Return the [x, y] coordinate for the center point of the cell that contains the specified text.  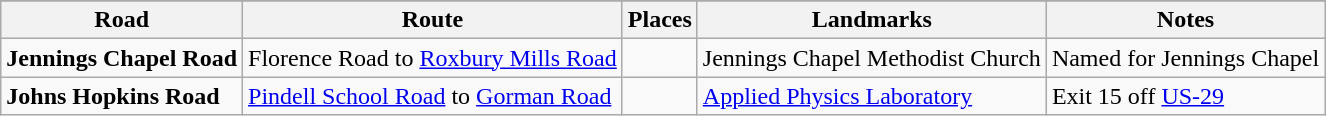
Named for Jennings Chapel [1185, 58]
Pindell School Road to Gorman Road [433, 96]
Road [122, 20]
Notes [1185, 20]
Jennings Chapel Road [122, 58]
Johns Hopkins Road [122, 96]
Route [433, 20]
Jennings Chapel Methodist Church [872, 58]
Exit 15 off US-29 [1185, 96]
Landmarks [872, 20]
Florence Road to Roxbury Mills Road [433, 58]
Applied Physics Laboratory [872, 96]
Places [660, 20]
